For the text-containing cell, return its midpoint in (x, y) coordinate format. 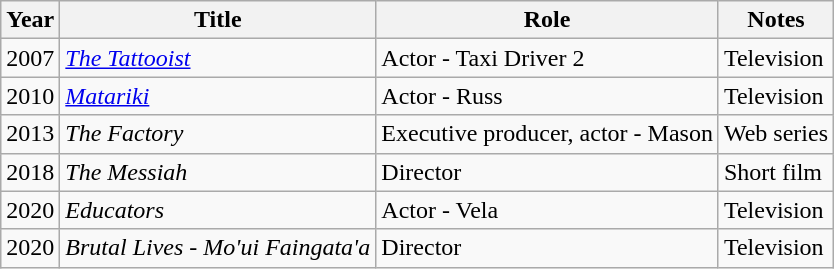
Executive producer, actor - Mason (548, 134)
Actor - Taxi Driver 2 (548, 58)
2007 (30, 58)
Actor - Vela (548, 210)
Web series (776, 134)
The Factory (218, 134)
Actor - Russ (548, 96)
Short film (776, 172)
Role (548, 20)
Matariki (218, 96)
2013 (30, 134)
Brutal Lives - Mo'ui Faingata'a (218, 248)
Year (30, 20)
Educators (218, 210)
2010 (30, 96)
Notes (776, 20)
Title (218, 20)
The Messiah (218, 172)
The Tattooist (218, 58)
2018 (30, 172)
